Identify which cell holds the provided text, then report its (X, Y) central coordinate. 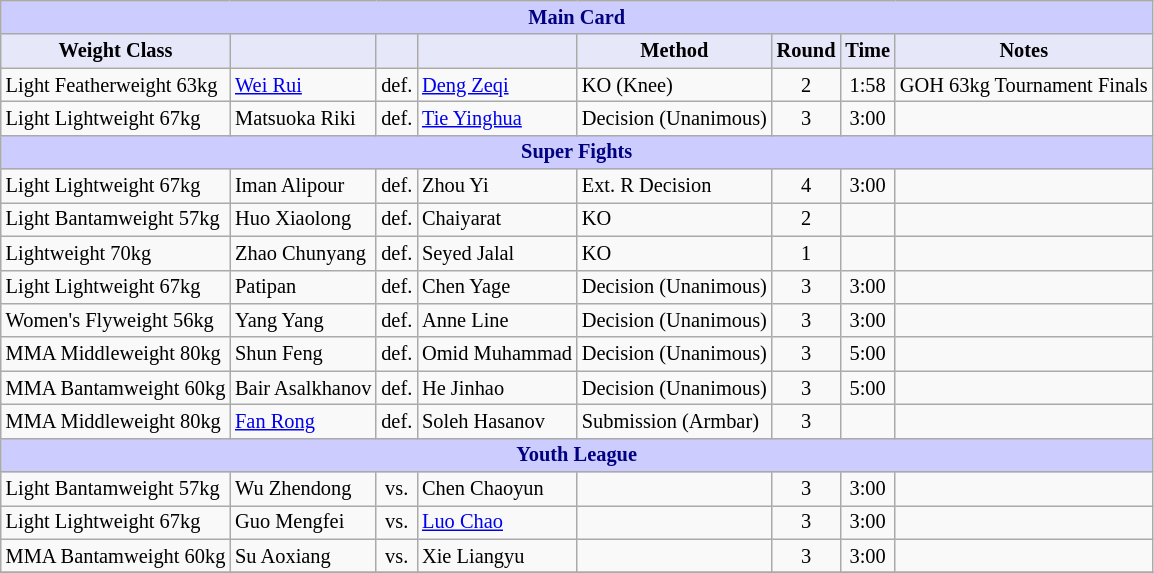
Soleh Hasanov (497, 421)
Fan Rong (303, 421)
Seyed Jalal (497, 253)
Omid Muhammad (497, 354)
Ext. R Decision (674, 186)
Wei Rui (303, 85)
Notes (1024, 51)
Chen Yage (497, 287)
Guo Mengfei (303, 522)
Time (868, 51)
Zhao Chunyang (303, 253)
Iman Alipour (303, 186)
Su Aoxiang (303, 556)
Shun Feng (303, 354)
Round (806, 51)
Tie Yinghua (497, 118)
He Jinhao (497, 388)
Wu Zhendong (303, 489)
Huo Xiaolong (303, 219)
1 (806, 253)
Xie Liangyu (497, 556)
GOH 63kg Tournament Finals (1024, 85)
4 (806, 186)
Method (674, 51)
Submission (Armbar) (674, 421)
Chen Chaoyun (497, 489)
Super Fights (577, 152)
Chaiyarat (497, 219)
Patipan (303, 287)
Bair Asalkhanov (303, 388)
Zhou Yi (497, 186)
Youth League (577, 455)
Light Featherweight 63kg (116, 85)
Matsuoka Riki (303, 118)
Yang Yang (303, 320)
Women's Flyweight 56kg (116, 320)
Main Card (577, 17)
Lightweight 70kg (116, 253)
Luo Chao (497, 522)
KO (Knee) (674, 85)
Anne Line (497, 320)
Deng Zeqi (497, 85)
Weight Class (116, 51)
1:58 (868, 85)
